Locate the cell with the specified text and output its (X, Y) center coordinate. 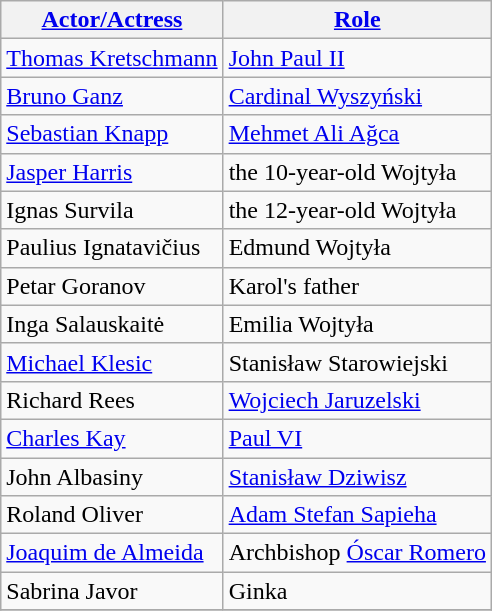
Actor/Actress (112, 20)
Adam Stefan Sapieha (357, 515)
Paulius Ignatavičius (112, 248)
Mehmet Ali Ağca (357, 134)
Joaquim de Almeida (112, 553)
Role (357, 20)
the 10-year-old Wojtyła (357, 172)
Archbishop Óscar Romero (357, 553)
Thomas Kretschmann (112, 58)
Karol's father (357, 286)
Sabrina Javor (112, 591)
Emilia Wojtyła (357, 324)
Stanisław Dziwisz (357, 477)
Ignas Survila (112, 210)
Cardinal Wyszyński (357, 96)
Paul VI (357, 438)
Ginka (357, 591)
Jasper Harris (112, 172)
John Paul II (357, 58)
Stanisław Starowiejski (357, 362)
Roland Oliver (112, 515)
Wojciech Jaruzelski (357, 400)
Inga Salauskaitė (112, 324)
Richard Rees (112, 400)
Michael Klesic (112, 362)
Charles Kay (112, 438)
Edmund Wojtyła (357, 248)
Bruno Ganz (112, 96)
Sebastian Knapp (112, 134)
Petar Goranov (112, 286)
John Albasiny (112, 477)
the 12-year-old Wojtyła (357, 210)
